Scan for the cell matching the given text and deliver its (x, y) coordinate at center. 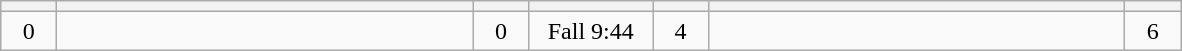
Fall 9:44 (591, 31)
4 (680, 31)
6 (1153, 31)
